Locate the cell with the specified text and output its [X, Y] center coordinate. 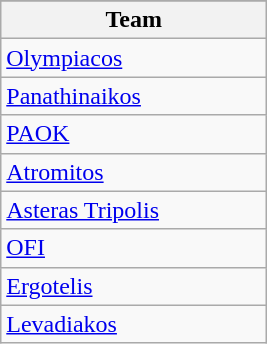
Team [134, 20]
Levadiakos [134, 324]
Olympiacos [134, 58]
Atromitos [134, 172]
OFI [134, 248]
Ergotelis [134, 286]
Panathinaikos [134, 96]
PAOK [134, 134]
Asteras Tripolis [134, 210]
